Identify which cell holds the provided text, then report its [X, Y] central coordinate. 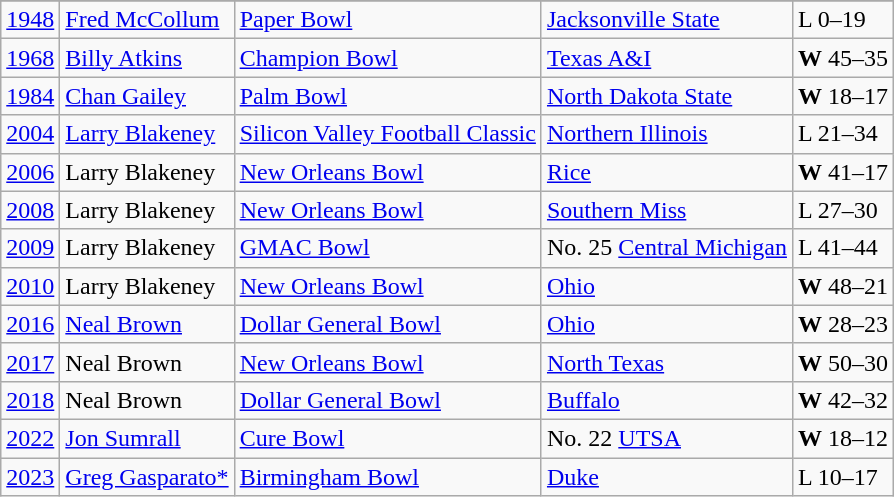
Billy Atkins [147, 58]
Jacksonville State [666, 20]
L 41–44 [842, 248]
W 18–12 [842, 438]
W 42–32 [842, 400]
No. 22 UTSA [666, 438]
2016 [30, 324]
2017 [30, 362]
2010 [30, 286]
W 48–21 [842, 286]
Southern Miss [666, 210]
Texas A&I [666, 58]
2008 [30, 210]
GMAC Bowl [388, 248]
Champion Bowl [388, 58]
L 21–34 [842, 134]
Silicon Valley Football Classic [388, 134]
Chan Gailey [147, 96]
W 28–23 [842, 324]
Jon Sumrall [147, 438]
L 27–30 [842, 210]
North Texas [666, 362]
2022 [30, 438]
Fred McCollum [147, 20]
Northern Illinois [666, 134]
L 0–19 [842, 20]
Duke [666, 477]
2009 [30, 248]
1984 [30, 96]
Greg Gasparato* [147, 477]
2023 [30, 477]
Buffalo [666, 400]
W 50–30 [842, 362]
1968 [30, 58]
2018 [30, 400]
2006 [30, 172]
Rice [666, 172]
W 45–35 [842, 58]
North Dakota State [666, 96]
W 18–17 [842, 96]
Birmingham Bowl [388, 477]
2004 [30, 134]
W 41–17 [842, 172]
Paper Bowl [388, 20]
1948 [30, 20]
Palm Bowl [388, 96]
No. 25 Central Michigan [666, 248]
L 10–17 [842, 477]
Cure Bowl [388, 438]
